From the cell containing the given text, extract its center point as (x, y) coordinate. 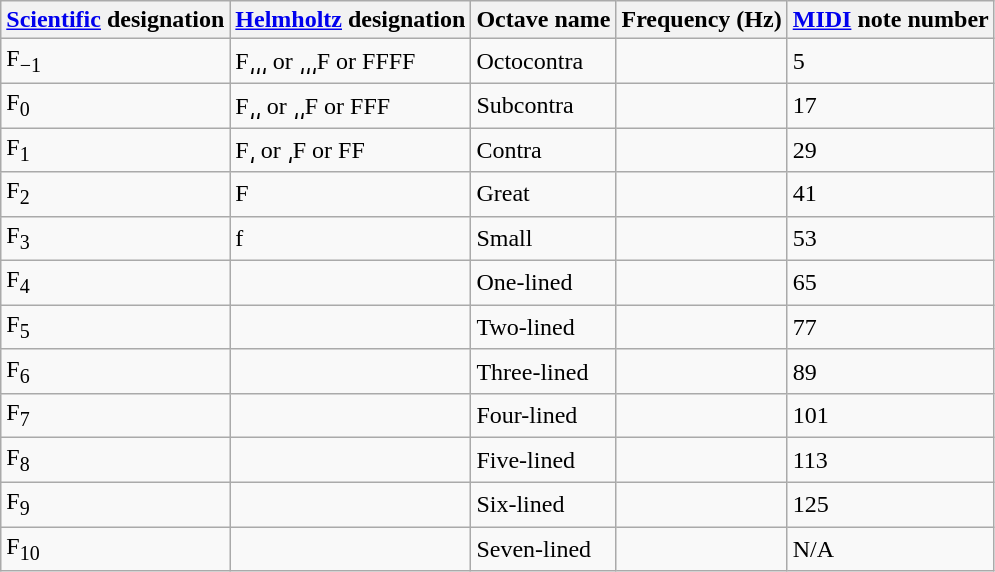
Six-lined (544, 504)
F10 (116, 549)
N/A (890, 549)
F͵͵ or ͵͵F or FFF (350, 105)
101 (890, 416)
Seven-lined (544, 549)
F1 (116, 150)
Great (544, 194)
F5 (116, 327)
5 (890, 61)
Two-lined (544, 327)
125 (890, 504)
Five-lined (544, 460)
Four-lined (544, 416)
113 (890, 460)
F4 (116, 283)
Small (544, 238)
f (350, 238)
F6 (116, 371)
Subcontra (544, 105)
F3 (116, 238)
77 (890, 327)
Three-lined (544, 371)
One-lined (544, 283)
F−1 (116, 61)
Scientific designation (116, 20)
F0 (116, 105)
Octocontra (544, 61)
Helmholtz designation (350, 20)
Octave name (544, 20)
89 (890, 371)
F (350, 194)
Frequency (Hz) (702, 20)
F9 (116, 504)
F͵ or ͵F or FF (350, 150)
F2 (116, 194)
53 (890, 238)
17 (890, 105)
MIDI note number (890, 20)
29 (890, 150)
65 (890, 283)
F8 (116, 460)
F7 (116, 416)
F͵͵͵ or ͵͵͵F or FFFF (350, 61)
Contra (544, 150)
41 (890, 194)
